Extract the (X, Y) coordinate from the center of the cell holding the provided text.  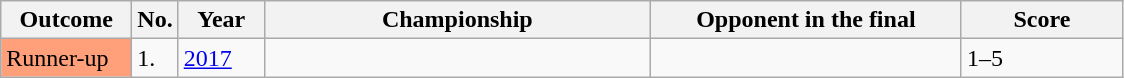
2017 (221, 58)
Outcome (66, 20)
No. (155, 20)
Year (221, 20)
Championship (457, 20)
Score (1042, 20)
1. (155, 58)
Runner-up (66, 58)
1–5 (1042, 58)
Opponent in the final (806, 20)
